Pinpoint the cell where the given text exists, returning its [X, Y] midpoint coordinate. 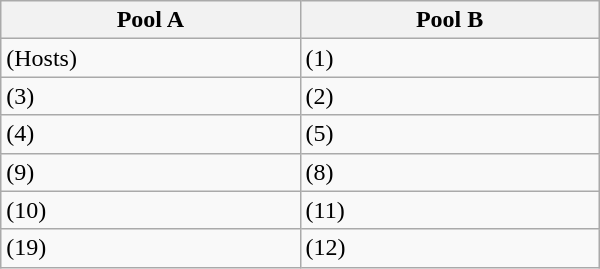
(2) [450, 96]
(9) [150, 172]
(3) [150, 96]
(5) [450, 134]
Pool A [150, 20]
Pool B [450, 20]
(19) [150, 248]
(11) [450, 210]
(4) [150, 134]
(1) [450, 58]
(Hosts) [150, 58]
(10) [150, 210]
(12) [450, 248]
(8) [450, 172]
